Search for the cell housing the specified text and yield its [x, y] center coordinate. 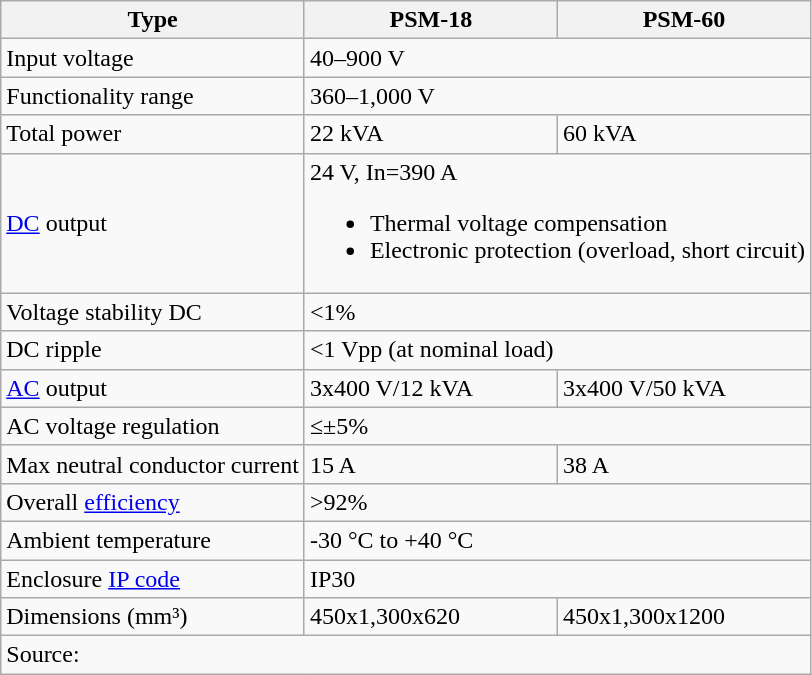
<1 Vpp (at nominal load) [557, 350]
40–900 V [557, 58]
PSM-18 [430, 20]
Overall efficiency [153, 502]
<1% [557, 312]
3x400 V/50 kVA [684, 388]
>92% [557, 502]
Type [153, 20]
PSM-60 [684, 20]
Input voltage [153, 58]
-30 °C to +40 °C [557, 540]
450x1,300x1200 [684, 617]
DC ripple [153, 350]
Max neutral conductor current [153, 464]
Source: [406, 655]
Enclosure IP code [153, 579]
15 A [430, 464]
24 V, In=390 AThermal voltage compensationElectronic protection (overload, short circuit) [557, 223]
AC output [153, 388]
Ambient temperature [153, 540]
450x1,300x620 [430, 617]
Total power [153, 134]
360–1,000 V [557, 96]
22 kVA [430, 134]
Dimensions (mm³) [153, 617]
3x400 V/12 kVA [430, 388]
38 A [684, 464]
AC voltage regulation [153, 426]
Voltage stability DC [153, 312]
Functionality range [153, 96]
60 kVA [684, 134]
DC output [153, 223]
≤±5% [557, 426]
IP30 [557, 579]
